Scan for the cell matching the given text and deliver its [X, Y] coordinate at center. 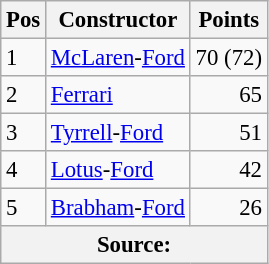
Ferrari [118, 95]
2 [24, 95]
Points [228, 20]
McLaren-Ford [118, 58]
Tyrrell-Ford [118, 133]
26 [228, 208]
51 [228, 133]
42 [228, 170]
4 [24, 170]
Brabham-Ford [118, 208]
3 [24, 133]
70 (72) [228, 58]
5 [24, 208]
Source: [134, 245]
1 [24, 58]
Pos [24, 20]
Lotus-Ford [118, 170]
Constructor [118, 20]
65 [228, 95]
